Provide the (X, Y) coordinate of the cell's center where the given text is located.  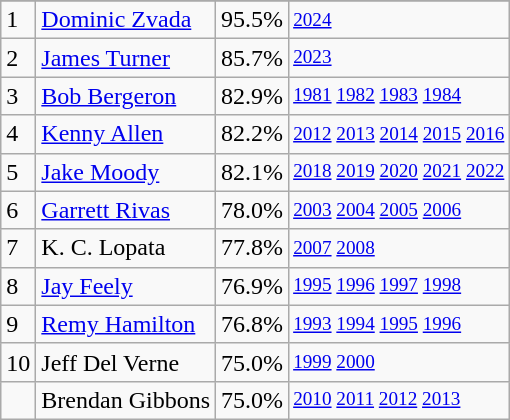
1981 1982 1983 1984 (399, 96)
2018 2019 2020 2021 2022 (399, 172)
7 (18, 248)
1999 2000 (399, 362)
10 (18, 362)
5 (18, 172)
2024 (399, 20)
Kenny Allen (126, 134)
1 (18, 20)
82.2% (252, 134)
Jay Feely (126, 286)
78.0% (252, 210)
82.9% (252, 96)
95.5% (252, 20)
James Turner (126, 58)
Dominic Zvada (126, 20)
Bob Bergeron (126, 96)
8 (18, 286)
Remy Hamilton (126, 324)
2012 2013 2014 2015 2016 (399, 134)
77.8% (252, 248)
2010 2011 2012 2013 (399, 400)
Garrett Rivas (126, 210)
2023 (399, 58)
4 (18, 134)
85.7% (252, 58)
2003 2004 2005 2006 (399, 210)
2007 2008 (399, 248)
9 (18, 324)
2 (18, 58)
K. C. Lopata (126, 248)
76.8% (252, 324)
1995 1996 1997 1998 (399, 286)
Brendan Gibbons (126, 400)
3 (18, 96)
Jake Moody (126, 172)
Jeff Del Verne (126, 362)
76.9% (252, 286)
82.1% (252, 172)
6 (18, 210)
1993 1994 1995 1996 (399, 324)
